Determine the [x, y] coordinate at the center of the cell enclosing the given text.  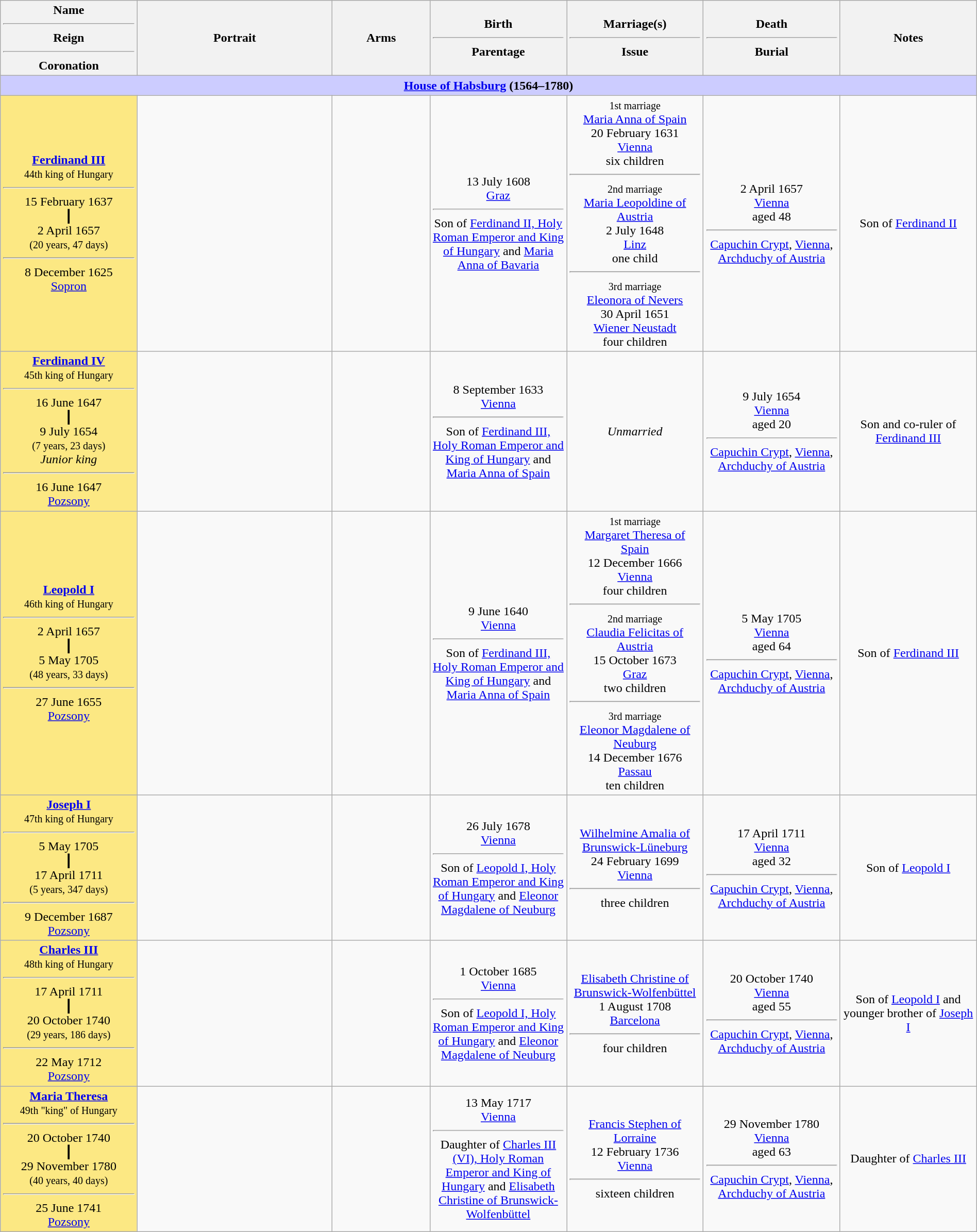
Son of Leopold I [908, 868]
Portrait [235, 38]
13 May 1717ViennaDaughter of Charles III (VI), Holy Roman Emperor and King of Hungary and Elisabeth Christine of Brunswick-Wolfenbüttel [498, 1159]
Son of Leopold I and younger brother of Joseph I [908, 1013]
Notes [908, 38]
Son of Ferdinand II [908, 224]
9 June 1640ViennaSon of Ferdinand III, Holy Roman Emperor and King of Hungary and Maria Anna of Spain [498, 653]
20 October 1740Viennaaged 55Capuchin Crypt, Vienna, Archduchy of Austria [772, 1013]
House of Habsburg (1564–1780) [488, 86]
26 July 1678ViennaSon of Leopold I, Holy Roman Emperor and King of Hungary and Eleonor Magdalene of Neuburg [498, 868]
Wilhelmine Amalia ofBrunswick-Lüneburg24 February 1699Viennathree children [635, 868]
Leopold I46th king of Hungary2 April 1657┃5 May 1705(48 years, 33 days)27 June 1655Pozsony [69, 653]
1 October 1685ViennaSon of Leopold I, Holy Roman Emperor and King of Hungary and Eleonor Magdalene of Neuburg [498, 1013]
5 May 1705Viennaaged 64Capuchin Crypt, Vienna, Archduchy of Austria [772, 653]
Francis Stephen of Lorraine12 February 1736Viennasixteen children [635, 1159]
Charles III48th king of Hungary17 April 1711┃20 October 1740(29 years, 186 days)22 May 1712Pozsony [69, 1013]
Ferdinand IV45th king of Hungary16 June 1647┃9 July 1654(7 years, 23 days)Junior king16 June 1647Pozsony [69, 431]
Arms [381, 38]
DeathBurial [772, 38]
29 November 1780Viennaaged 63Capuchin Crypt, Vienna, Archduchy of Austria [772, 1159]
Daughter of Charles III [908, 1159]
Unmarried [635, 431]
13 July 1608GrazSon of Ferdinand II, Holy Roman Emperor and King of Hungary and Maria Anna of Bavaria [498, 224]
Son and co-ruler of Ferdinand III [908, 431]
BirthParentage [498, 38]
Joseph I47th king of Hungary5 May 1705┃17 April 1711(5 years, 347 days)9 December 1687Pozsony [69, 868]
Maria Theresa49th "king" of Hungary20 October 1740┃29 November 1780(40 years, 40 days)25 June 1741Pozsony [69, 1159]
Son of Ferdinand III [908, 653]
9 July 1654Viennaaged 20Capuchin Crypt, Vienna, Archduchy of Austria [772, 431]
NameReignCoronation [69, 38]
17 April 1711Viennaaged 32Capuchin Crypt, Vienna, Archduchy of Austria [772, 868]
2 April 1657Viennaaged 48Capuchin Crypt, Vienna, Archduchy of Austria [772, 224]
Ferdinand III44th king of Hungary15 February 1637┃2 April 1657(20 years, 47 days)8 December 1625Sopron [69, 224]
Elisabeth Christine ofBrunswick-Wolfenbüttel1 August 1708Barcelonafour children [635, 1013]
Marriage(s)Issue [635, 38]
8 September 1633ViennaSon of Ferdinand III, Holy Roman Emperor and King of Hungary and Maria Anna of Spain [498, 431]
